From the cell containing the given text, extract its center point as [X, Y] coordinate. 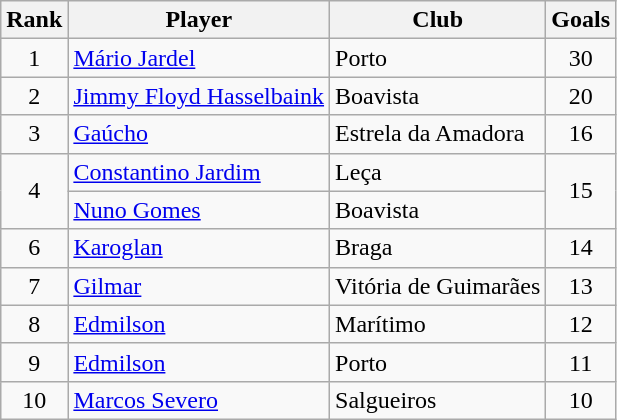
30 [581, 58]
Karoglan [199, 248]
Goals [581, 20]
16 [581, 134]
Marcos Severo [199, 400]
3 [34, 134]
Salgueiros [438, 400]
Jimmy Floyd Hasselbaink [199, 96]
9 [34, 362]
2 [34, 96]
13 [581, 286]
1 [34, 58]
8 [34, 324]
12 [581, 324]
6 [34, 248]
4 [34, 191]
7 [34, 286]
Mário Jardel [199, 58]
Braga [438, 248]
20 [581, 96]
Marítimo [438, 324]
Rank [34, 20]
Constantino Jardim [199, 172]
15 [581, 191]
Player [199, 20]
Vitória de Guimarães [438, 286]
Gilmar [199, 286]
14 [581, 248]
Gaúcho [199, 134]
Club [438, 20]
Leça [438, 172]
11 [581, 362]
Estrela da Amadora [438, 134]
Nuno Gomes [199, 210]
